From the cell containing the given text, extract its center point as (X, Y) coordinate. 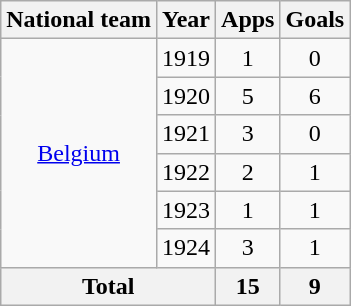
1920 (186, 96)
15 (248, 286)
9 (315, 286)
1922 (186, 172)
Total (108, 286)
Apps (248, 20)
Goals (315, 20)
5 (248, 96)
1921 (186, 134)
1919 (186, 58)
6 (315, 96)
Belgium (79, 153)
National team (79, 20)
1923 (186, 210)
1924 (186, 248)
Year (186, 20)
2 (248, 172)
